For the text-containing cell, return its midpoint in (X, Y) coordinate format. 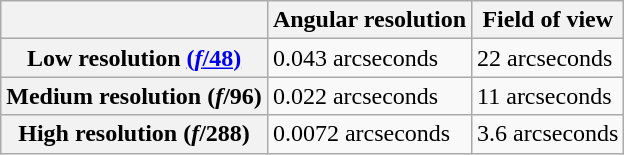
0.022 arcseconds (369, 96)
Angular resolution (369, 20)
0.0072 arcseconds (369, 134)
22 arcseconds (548, 58)
Field of view (548, 20)
High resolution (f/288) (134, 134)
Medium resolution (f/96) (134, 96)
3.6 arcseconds (548, 134)
11 arcseconds (548, 96)
0.043 arcseconds (369, 58)
Low resolution (f/48) (134, 58)
